Determine the [X, Y] coordinate at the center of the cell enclosing the given text.  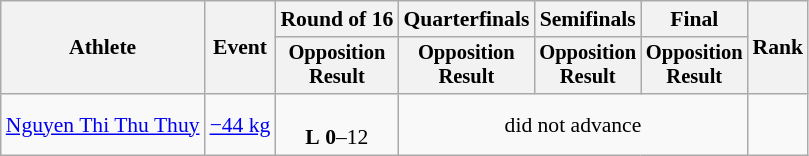
Rank [778, 48]
L 0–12 [336, 124]
Round of 16 [336, 19]
−44 kg [240, 124]
Event [240, 48]
did not advance [572, 124]
Athlete [103, 48]
Final [694, 19]
Semifinals [588, 19]
Quarterfinals [466, 19]
Nguyen Thi Thu Thuy [103, 124]
